Return [X, Y] of the center of cell containing provided text 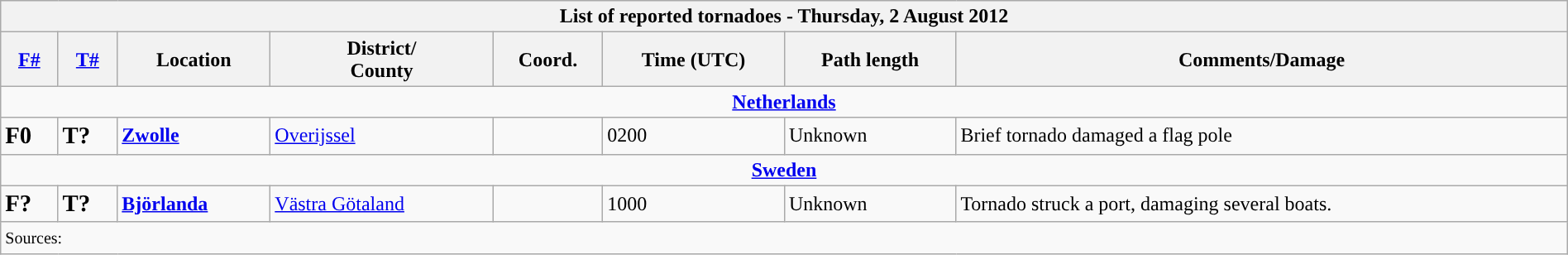
F? [30, 204]
Björlanda [194, 204]
Coord. [547, 60]
Time (UTC) [694, 60]
1000 [694, 204]
Sources: [784, 238]
F0 [30, 136]
F# [30, 60]
Tornado struck a port, damaging several boats. [1262, 204]
T# [88, 60]
Netherlands [784, 102]
District/County [382, 60]
Brief tornado damaged a flag pole [1262, 136]
Zwolle [194, 136]
Comments/Damage [1262, 60]
Sweden [784, 170]
Overijssel [382, 136]
Västra Götaland [382, 204]
Path length [870, 60]
List of reported tornadoes - Thursday, 2 August 2012 [784, 17]
0200 [694, 136]
Location [194, 60]
